Return the [x, y] coordinate for the center point of the cell that contains the specified text.  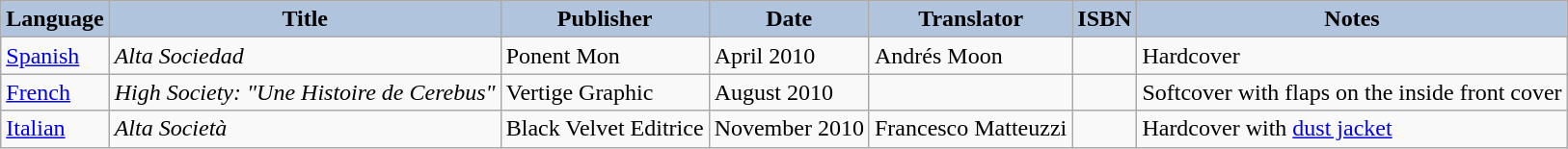
Language [55, 19]
ISBN [1105, 19]
Ponent Mon [605, 56]
Francesco Matteuzzi [970, 129]
Softcover with flaps on the inside front cover [1352, 92]
Hardcover [1352, 56]
Translator [970, 19]
Notes [1352, 19]
April 2010 [789, 56]
French [55, 92]
November 2010 [789, 129]
Title [305, 19]
Alta Sociedad [305, 56]
Alta Società [305, 129]
Publisher [605, 19]
Italian [55, 129]
Date [789, 19]
August 2010 [789, 92]
Andrés Moon [970, 56]
Hardcover with dust jacket [1352, 129]
High Society: "Une Histoire de Cerebus" [305, 92]
Vertige Graphic [605, 92]
Black Velvet Editrice [605, 129]
Spanish [55, 56]
